Identify which cell holds the provided text, then report its [x, y] central coordinate. 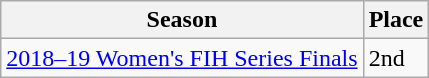
Season [182, 20]
Place [396, 20]
2018–19 Women's FIH Series Finals [182, 58]
2nd [396, 58]
